Extract the (X, Y) coordinate from the center of the cell holding the provided text.  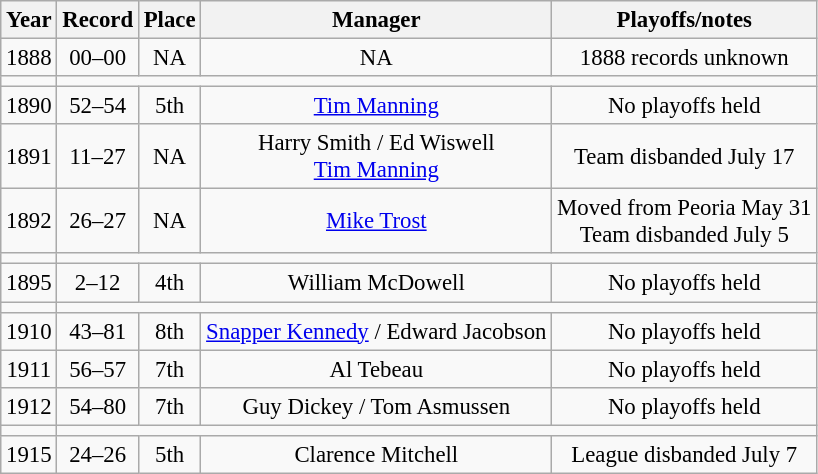
Manager (376, 20)
1915 (29, 455)
54–80 (98, 406)
Al Tebeau (376, 369)
52–54 (98, 106)
Guy Dickey / Tom Asmussen (376, 406)
1895 (29, 283)
Team disbanded July 17 (684, 156)
Year (29, 20)
1891 (29, 156)
1888 records unknown (684, 58)
26–27 (98, 222)
1911 (29, 369)
11–27 (98, 156)
Moved from Peoria May 31 Team disbanded July 5 (684, 222)
8th (169, 331)
Snapper Kennedy / Edward Jacobson (376, 331)
Record (98, 20)
43–81 (98, 331)
Tim Manning (376, 106)
League disbanded July 7 (684, 455)
2–12 (98, 283)
4th (169, 283)
1888 (29, 58)
00–00 (98, 58)
24–26 (98, 455)
William McDowell (376, 283)
Playoffs/notes (684, 20)
1912 (29, 406)
1910 (29, 331)
Harry Smith / Ed Wiswell Tim Manning (376, 156)
Mike Trost (376, 222)
1890 (29, 106)
1892 (29, 222)
Clarence Mitchell (376, 455)
56–57 (98, 369)
Place (169, 20)
